Find where the given text appears and provide that cell's center as [x, y] coordinate. 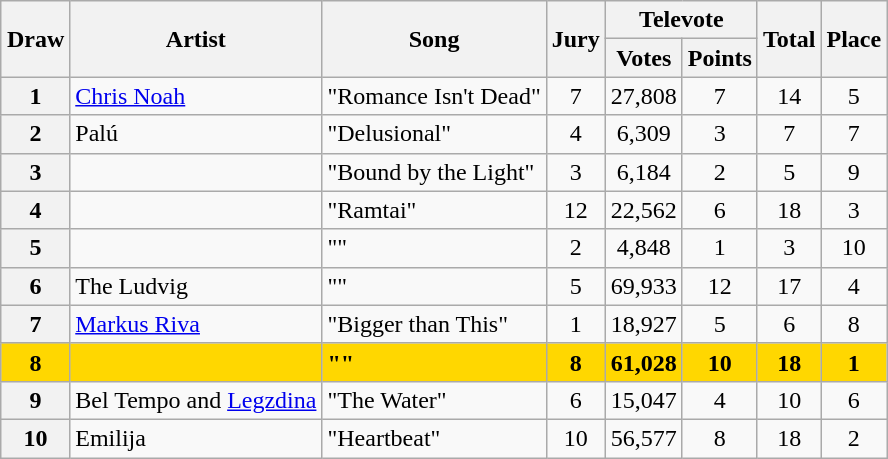
Draw [35, 39]
Points [720, 58]
"Delusional" [434, 134]
Place [854, 39]
14 [789, 96]
15,047 [644, 400]
"Romance Isn't Dead" [434, 96]
Bel Tempo and Legzdina [196, 400]
"Heartbeat" [434, 438]
Total [789, 39]
"Ramtai" [434, 210]
18,927 [644, 324]
Jury [576, 39]
Televote [681, 20]
17 [789, 286]
"Bound by the Light" [434, 172]
6,309 [644, 134]
Artist [196, 39]
"Bigger than This" [434, 324]
69,933 [644, 286]
27,808 [644, 96]
Palú [196, 134]
Votes [644, 58]
The Ludvig [196, 286]
6,184 [644, 172]
"The Water" [434, 400]
4,848 [644, 248]
Markus Riva [196, 324]
56,577 [644, 438]
Chris Noah [196, 96]
Song [434, 39]
61,028 [644, 362]
22,562 [644, 210]
Emilija [196, 438]
